Find where the given text appears and provide that cell's center as [X, Y] coordinate. 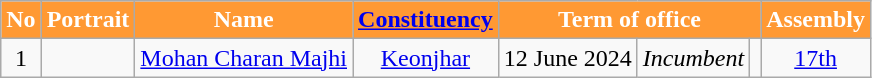
Constituency [426, 20]
12 June 2024 [568, 58]
Term of office [629, 20]
Name [244, 20]
Keonjhar [426, 58]
Assembly [816, 20]
17th [816, 58]
Portrait [88, 20]
Incumbent [693, 58]
Mohan Charan Majhi [244, 58]
1 [21, 58]
No [21, 20]
